Determine the (x, y) coordinate at the center of the cell enclosing the given text.  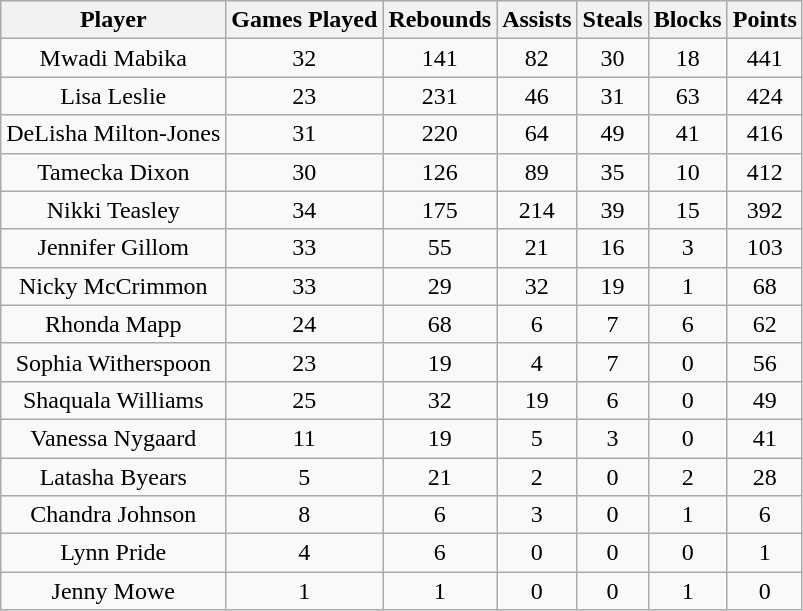
Points (764, 20)
Tamecka Dixon (114, 172)
39 (612, 210)
29 (440, 286)
392 (764, 210)
63 (688, 96)
8 (304, 515)
220 (440, 134)
231 (440, 96)
Assists (537, 20)
11 (304, 438)
18 (688, 58)
Nicky McCrimmon (114, 286)
34 (304, 210)
126 (440, 172)
Latasha Byears (114, 477)
Jenny Mowe (114, 591)
10 (688, 172)
35 (612, 172)
DeLisha Milton-Jones (114, 134)
Blocks (688, 20)
Steals (612, 20)
141 (440, 58)
15 (688, 210)
Lisa Leslie (114, 96)
55 (440, 248)
Jennifer Gillom (114, 248)
175 (440, 210)
Nikki Teasley (114, 210)
16 (612, 248)
64 (537, 134)
Vanessa Nygaard (114, 438)
Chandra Johnson (114, 515)
Player (114, 20)
Sophia Witherspoon (114, 362)
89 (537, 172)
416 (764, 134)
56 (764, 362)
441 (764, 58)
Shaquala Williams (114, 400)
25 (304, 400)
Rhonda Mapp (114, 324)
46 (537, 96)
62 (764, 324)
28 (764, 477)
Lynn Pride (114, 553)
82 (537, 58)
Games Played (304, 20)
412 (764, 172)
424 (764, 96)
214 (537, 210)
Rebounds (440, 20)
Mwadi Mabika (114, 58)
103 (764, 248)
24 (304, 324)
